Extract the (x, y) coordinate from the center of the cell holding the provided text.  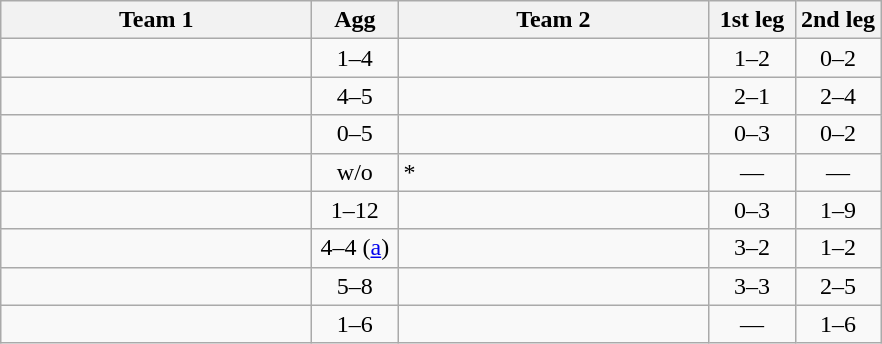
w/o (355, 172)
Team 2 (554, 20)
3–2 (752, 248)
2–1 (752, 96)
4–4 (a) (355, 248)
1–9 (838, 210)
1st leg (752, 20)
3–3 (752, 286)
2nd leg (838, 20)
2–5 (838, 286)
Team 1 (156, 20)
1–12 (355, 210)
5–8 (355, 286)
* (554, 172)
1–4 (355, 58)
4–5 (355, 96)
2–4 (838, 96)
Agg (355, 20)
0–5 (355, 134)
